Pinpoint the cell where the given text exists, returning its [X, Y] midpoint coordinate. 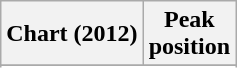
Chart (2012) [72, 34]
Peak position [189, 34]
